Extract the [x, y] coordinate from the center of the cell holding the provided text.  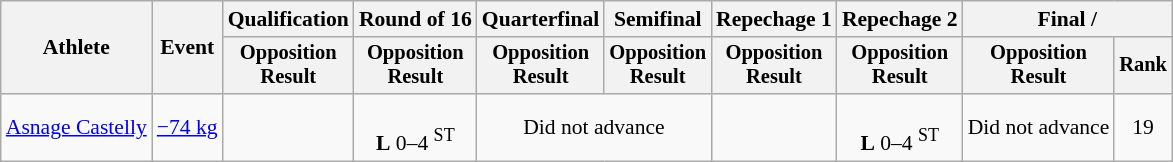
Quarterfinal [541, 19]
Event [188, 48]
Final / [1068, 19]
Repechage 2 [900, 19]
19 [1143, 128]
Asnage Castelly [76, 128]
Athlete [76, 48]
Rank [1143, 66]
Semifinal [658, 19]
Qualification [288, 19]
Round of 16 [416, 19]
Repechage 1 [774, 19]
−74 kg [188, 128]
